Return (X, Y) of the center of cell containing provided text 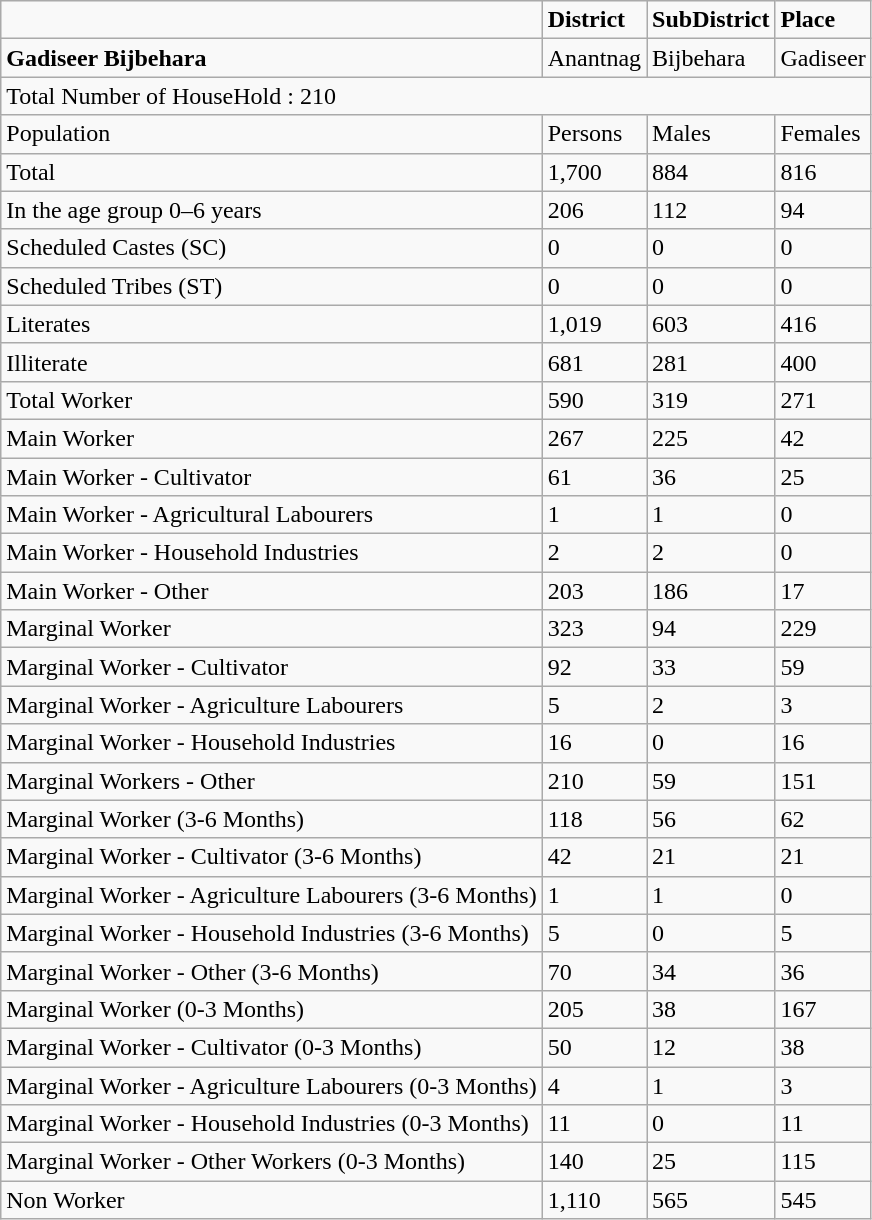
Marginal Worker - Agriculture Labourers (3-6 Months) (272, 895)
271 (823, 400)
115 (823, 1162)
50 (594, 1047)
Main Worker - Agricultural Labourers (272, 515)
Marginal Worker - Agriculture Labourers (272, 705)
61 (594, 477)
Main Worker - Cultivator (272, 477)
Illiterate (272, 362)
33 (711, 667)
281 (711, 362)
Marginal Worker - Agriculture Labourers (0-3 Months) (272, 1085)
167 (823, 1009)
203 (594, 591)
62 (823, 819)
Main Worker - Other (272, 591)
Total Worker (272, 400)
545 (823, 1200)
Marginal Worker - Other (3-6 Months) (272, 971)
267 (594, 438)
186 (711, 591)
205 (594, 1009)
229 (823, 629)
681 (594, 362)
590 (594, 400)
Literates (272, 324)
Marginal Workers - Other (272, 781)
Anantnag (594, 58)
Main Worker (272, 438)
118 (594, 819)
151 (823, 781)
Marginal Worker - Cultivator (272, 667)
Marginal Worker - Household Industries (0-3 Months) (272, 1124)
District (594, 20)
Marginal Worker - Cultivator (3-6 Months) (272, 857)
Marginal Worker (272, 629)
12 (711, 1047)
319 (711, 400)
17 (823, 591)
4 (594, 1085)
SubDistrict (711, 20)
In the age group 0–6 years (272, 210)
Place (823, 20)
323 (594, 629)
112 (711, 210)
Marginal Worker - Cultivator (0-3 Months) (272, 1047)
565 (711, 1200)
Gadiseer (823, 58)
416 (823, 324)
70 (594, 971)
Population (272, 134)
Marginal Worker (0-3 Months) (272, 1009)
603 (711, 324)
884 (711, 172)
Marginal Worker (3-6 Months) (272, 819)
Total (272, 172)
Gadiseer Bijbehara (272, 58)
Total Number of HouseHold : 210 (436, 96)
210 (594, 781)
Males (711, 134)
Marginal Worker - Other Workers (0-3 Months) (272, 1162)
206 (594, 210)
Persons (594, 134)
Females (823, 134)
Scheduled Tribes (ST) (272, 286)
1,019 (594, 324)
140 (594, 1162)
34 (711, 971)
1,700 (594, 172)
Marginal Worker - Household Industries (272, 743)
225 (711, 438)
Bijbehara (711, 58)
56 (711, 819)
1,110 (594, 1200)
816 (823, 172)
Main Worker - Household Industries (272, 553)
Scheduled Castes (SC) (272, 248)
400 (823, 362)
92 (594, 667)
Marginal Worker - Household Industries (3-6 Months) (272, 933)
Non Worker (272, 1200)
